Capture the cell that displays the provided text and extract its [x, y] central coordinate. 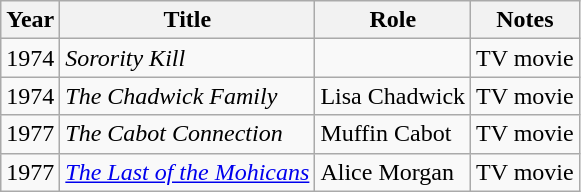
Title [188, 20]
Muffin Cabot [393, 134]
The Chadwick Family [188, 96]
Alice Morgan [393, 172]
The Last of the Mohicans [188, 172]
Notes [526, 20]
Lisa Chadwick [393, 96]
The Cabot Connection [188, 134]
Year [30, 20]
Role [393, 20]
Sorority Kill [188, 58]
